Pinpoint the cell where the given text exists, returning its [X, Y] midpoint coordinate. 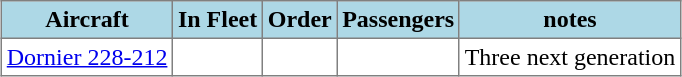
Passengers [398, 20]
Aircraft [88, 20]
Dornier 228-212 [88, 57]
Order [299, 20]
notes [570, 20]
In Fleet [218, 20]
Three next generation [570, 57]
